Output the [X, Y] coordinate of the center of the cell containing the given text.  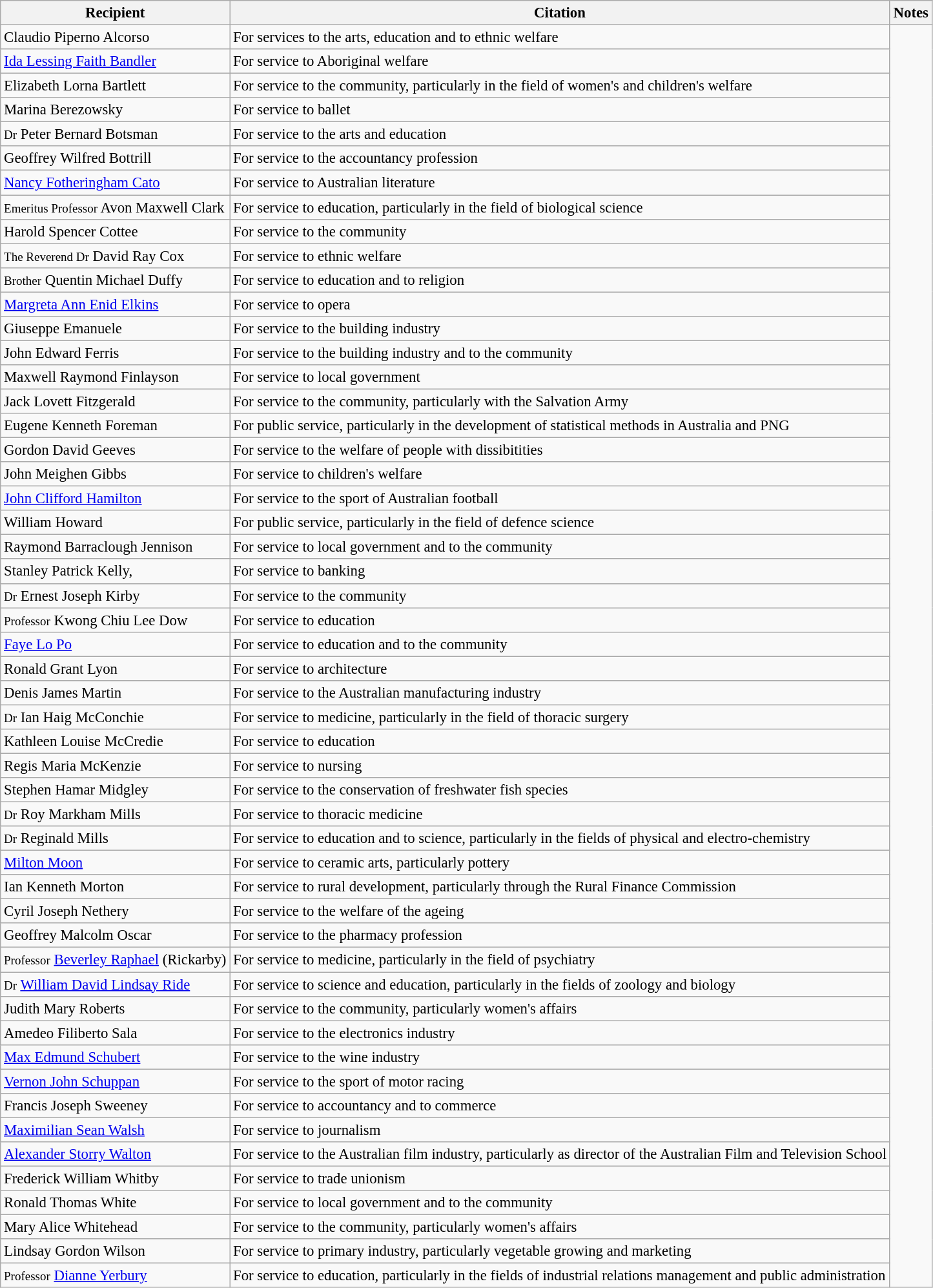
Raymond Barraclough Jennison [115, 547]
For service to education, particularly in the fields of industrial relations management and public administration [560, 1276]
Ronald Grant Lyon [115, 669]
Alexander Storry Walton [115, 1154]
Amedeo Filiberto Sala [115, 1033]
For service to the Australian film industry, particularly as director of the Australian Film and Television School [560, 1154]
Judith Mary Roberts [115, 1008]
Max Edmund Schubert [115, 1057]
For service to primary industry, particularly vegetable growing and marketing [560, 1251]
Jack Lovett Fitzgerald [115, 401]
Maximilian Sean Walsh [115, 1130]
For service to the building industry [560, 329]
For service to the community, particularly in the field of women's and children's welfare [560, 86]
Kathleen Louise McCredie [115, 742]
For service to the wine industry [560, 1057]
For service to Australian literature [560, 183]
Regis Maria McKenzie [115, 765]
For service to trade unionism [560, 1178]
For service to ceramic arts, particularly pottery [560, 863]
Dr Ernest Joseph Kirby [115, 596]
For service to the sport of motor racing [560, 1081]
Stephen Hamar Midgley [115, 790]
Margreta Ann Enid Elkins [115, 304]
For service to nursing [560, 765]
For service to the accountancy profession [560, 158]
For service to the community, particularly with the Salvation Army [560, 401]
William Howard [115, 523]
Francis Joseph Sweeney [115, 1106]
For service to local government [560, 377]
Cyril Joseph Nethery [115, 911]
For service to medicine, particularly in the field of psychiatry [560, 960]
Geoffrey Wilfred Bottrill [115, 158]
Dr Ian Haig McConchie [115, 717]
Dr Reginald Mills [115, 838]
For service to the electronics industry [560, 1033]
For service to the welfare of people with dissibitities [560, 450]
Maxwell Raymond Finlayson [115, 377]
Mary Alice Whitehead [115, 1227]
Marina Berezowsky [115, 110]
Dr Roy Markham Mills [115, 815]
Stanley Patrick Kelly, [115, 572]
For service to the conservation of freshwater fish species [560, 790]
For service to education and to science, particularly in the fields of physical and electro-chemistry [560, 838]
Ian Kenneth Morton [115, 887]
For service to the Australian manufacturing industry [560, 693]
Vernon John Schuppan [115, 1081]
Giuseppe Emanuele [115, 329]
Milton Moon [115, 863]
Professor Beverley Raphael (Rickarby) [115, 960]
Ronald Thomas White [115, 1203]
For service to the building industry and to the community [560, 353]
For service to thoracic medicine [560, 815]
For service to education and to the community [560, 644]
Professor Dianne Yerbury [115, 1276]
The Reverend Dr David Ray Cox [115, 256]
Notes [910, 13]
For service to the arts and education [560, 134]
For service to medicine, particularly in the field of thoracic surgery [560, 717]
Citation [560, 13]
For service to science and education, particularly in the fields of zoology and biology [560, 984]
Elizabeth Lorna Bartlett [115, 86]
John Edward Ferris [115, 353]
For service to ethnic welfare [560, 256]
For service to banking [560, 572]
Dr Peter Bernard Botsman [115, 134]
Eugene Kenneth Foreman [115, 426]
John Meighen Gibbs [115, 474]
Harold Spencer Cottee [115, 231]
Ida Lessing Faith Bandler [115, 61]
For services to the arts, education and to ethnic welfare [560, 37]
For service to opera [560, 304]
For service to accountancy and to commerce [560, 1106]
For service to rural development, particularly through the Rural Finance Commission [560, 887]
Claudio Piperno Alcorso [115, 37]
Professor Kwong Chiu Lee Dow [115, 620]
John Clifford Hamilton [115, 499]
Dr William David Lindsay Ride [115, 984]
For public service, particularly in the development of statistical methods in Australia and PNG [560, 426]
For service to ballet [560, 110]
Lindsay Gordon Wilson [115, 1251]
For service to education, particularly in the field of biological science [560, 207]
Brother Quentin Michael Duffy [115, 280]
Gordon David Geeves [115, 450]
For service to the sport of Australian football [560, 499]
For service to architecture [560, 669]
For service to the pharmacy profession [560, 936]
Recipient [115, 13]
For service to journalism [560, 1130]
For service to the welfare of the ageing [560, 911]
For service to Aboriginal welfare [560, 61]
Emeritus Professor Avon Maxwell Clark [115, 207]
Frederick William Whitby [115, 1178]
For public service, particularly in the field of defence science [560, 523]
Faye Lo Po [115, 644]
Geoffrey Malcolm Oscar [115, 936]
Denis James Martin [115, 693]
For service to education and to religion [560, 280]
Nancy Fotheringham Cato [115, 183]
For service to children's welfare [560, 474]
